Pinpoint the cell where the given text exists, returning its (x, y) midpoint coordinate. 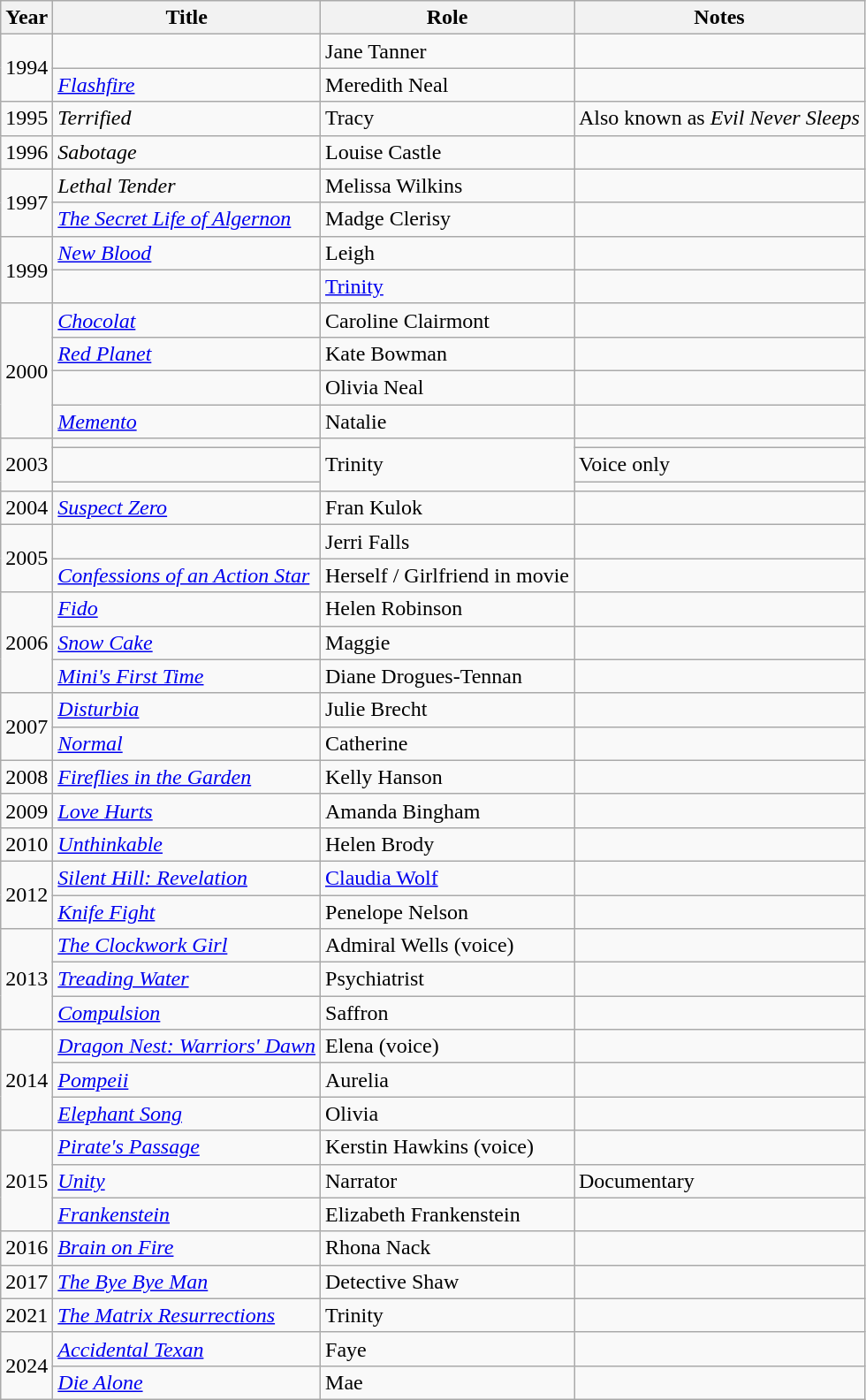
Penelope Nelson (447, 911)
Also known as Evil Never Sleeps (719, 118)
Mini's First Time (187, 676)
2021 (27, 1315)
Suspect Zero (187, 508)
Meredith Neal (447, 85)
Caroline Clairmont (447, 320)
Memento (187, 422)
Amanda Bingham (447, 810)
Admiral Wells (voice) (447, 946)
Aurelia (447, 1080)
2013 (27, 979)
Faye (447, 1349)
Mae (447, 1382)
Melissa Wilkins (447, 186)
2016 (27, 1248)
2003 (27, 465)
Psychiatrist (447, 979)
Brain on Fire (187, 1248)
Die Alone (187, 1382)
Jane Tanner (447, 51)
Terrified (187, 118)
Elena (voice) (447, 1046)
Documentary (719, 1181)
Lethal Tender (187, 186)
Fran Kulok (447, 508)
Dragon Nest: Warriors' Dawn (187, 1046)
Narrator (447, 1181)
Normal (187, 743)
Snow Cake (187, 643)
Diane Drogues-Tennan (447, 676)
Herself / Girlfriend in movie (447, 575)
2017 (27, 1282)
Notes (719, 18)
Title (187, 18)
Red Planet (187, 354)
The Bye Bye Man (187, 1282)
1994 (27, 68)
The Secret Life of Algernon (187, 219)
Tracy (447, 118)
Unthinkable (187, 844)
Helen Brody (447, 844)
Year (27, 18)
Disturbia (187, 710)
Kate Bowman (447, 354)
Fido (187, 609)
Jerri Falls (447, 542)
Olivia (447, 1114)
2024 (27, 1366)
Voice only (719, 465)
2009 (27, 810)
The Matrix Resurrections (187, 1315)
Detective Shaw (447, 1282)
Claudia Wolf (447, 878)
Silent Hill: Revelation (187, 878)
Accidental Texan (187, 1349)
2006 (27, 643)
Pompeii (187, 1080)
Rhona Nack (447, 1248)
Madge Clerisy (447, 219)
Confessions of an Action Star (187, 575)
Helen Robinson (447, 609)
Compulsion (187, 1013)
Frankenstein (187, 1214)
Fireflies in the Garden (187, 777)
Kelly Hanson (447, 777)
Knife Fight (187, 911)
1996 (27, 152)
2007 (27, 727)
Love Hurts (187, 810)
2015 (27, 1181)
Role (447, 18)
Maggie (447, 643)
Olivia Neal (447, 387)
Chocolat (187, 320)
2000 (27, 370)
Catherine (447, 743)
2004 (27, 508)
2012 (27, 894)
Julie Brecht (447, 710)
Flashfire (187, 85)
Louise Castle (447, 152)
2014 (27, 1080)
1999 (27, 270)
1997 (27, 202)
Sabotage (187, 152)
Elephant Song (187, 1114)
The Clockwork Girl (187, 946)
1995 (27, 118)
2010 (27, 844)
Unity (187, 1181)
Leigh (447, 253)
Treading Water (187, 979)
2008 (27, 777)
2005 (27, 559)
Saffron (447, 1013)
New Blood (187, 253)
Pirate's Passage (187, 1147)
Kerstin Hawkins (voice) (447, 1147)
Natalie (447, 422)
Elizabeth Frankenstein (447, 1214)
